For the text-containing cell, return its midpoint in (X, Y) coordinate format. 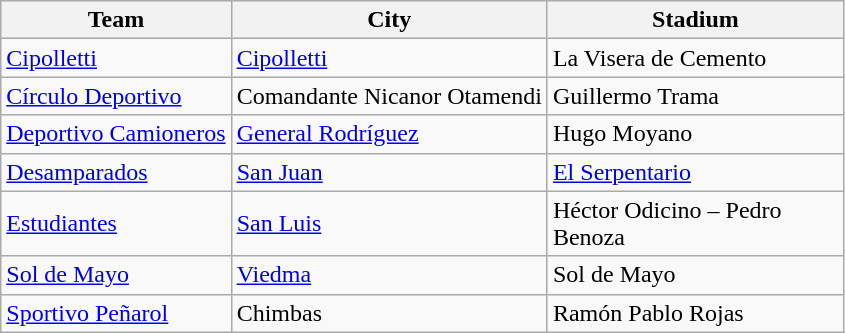
San Juan (389, 172)
La Visera de Cemento (695, 58)
Deportivo Camioneros (116, 134)
Héctor Odicino – Pedro Benoza (695, 224)
Comandante Nicanor Otamendi (389, 96)
Sportivo Peñarol (116, 313)
Stadium (695, 20)
General Rodríguez (389, 134)
Desamparados (116, 172)
Ramón Pablo Rojas (695, 313)
Viedma (389, 275)
El Serpentario (695, 172)
Guillermo Trama (695, 96)
Hugo Moyano (695, 134)
Estudiantes (116, 224)
San Luis (389, 224)
City (389, 20)
Chimbas (389, 313)
Team (116, 20)
Círculo Deportivo (116, 96)
